For the text-containing cell, return its midpoint in [X, Y] coordinate format. 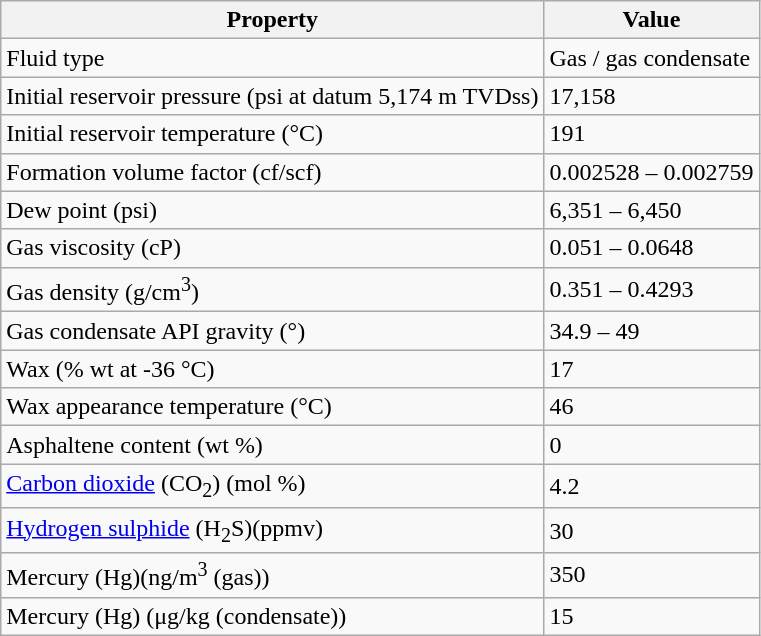
Initial reservoir temperature (°C) [272, 134]
46 [652, 407]
Wax (% wt at -36 °C) [272, 369]
4.2 [652, 486]
Asphaltene content (wt %) [272, 445]
34.9 – 49 [652, 331]
Hydrogen sulphide (H2S)(ppmv) [272, 530]
Gas viscosity (cP) [272, 248]
Formation volume factor (cf/scf) [272, 172]
Wax appearance temperature (°C) [272, 407]
Gas condensate API gravity (°) [272, 331]
Value [652, 20]
191 [652, 134]
0.002528 – 0.002759 [652, 172]
30 [652, 530]
0 [652, 445]
350 [652, 576]
0.051 – 0.0648 [652, 248]
6,351 – 6,450 [652, 210]
Dew point (psi) [272, 210]
Gas / gas condensate [652, 58]
Gas density (g/cm3) [272, 290]
Mercury (Hg) (μg/kg (condensate)) [272, 616]
Fluid type [272, 58]
Carbon dioxide (CO2) (mol %) [272, 486]
17,158 [652, 96]
17 [652, 369]
Mercury (Hg)(ng/m3 (gas)) [272, 576]
Property [272, 20]
0.351 – 0.4293 [652, 290]
15 [652, 616]
Initial reservoir pressure (psi at datum 5,174 m TVDss) [272, 96]
